Determine the (x, y) coordinate at the center of the cell enclosing the given text.  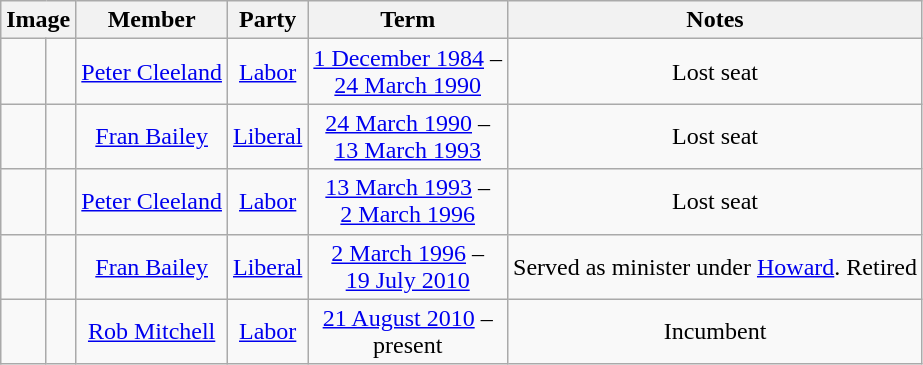
Image (38, 20)
1 December 1984 –24 March 1990 (408, 72)
24 March 1990 –13 March 1993 (408, 136)
Term (408, 20)
Incumbent (716, 332)
13 March 1993 –2 March 1996 (408, 202)
Served as minister under Howard. Retired (716, 266)
Notes (716, 20)
2 March 1996 –19 July 2010 (408, 266)
Member (152, 20)
Party (267, 20)
21 August 2010 –present (408, 332)
Rob Mitchell (152, 332)
